Search for the cell housing the specified text and yield its (x, y) center coordinate. 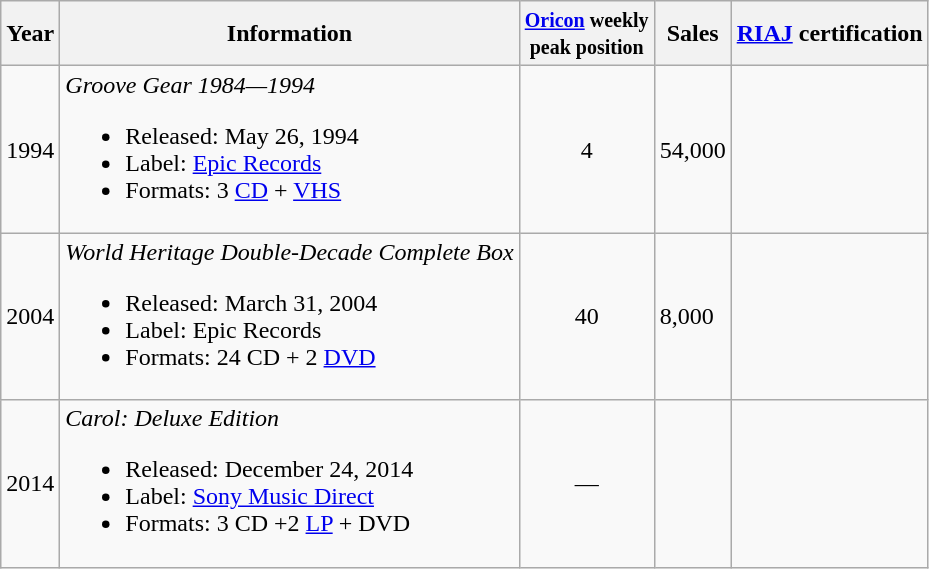
Sales (692, 34)
1994 (30, 150)
8,000 (692, 316)
4 (586, 150)
40 (586, 316)
— (586, 484)
Carol: Deluxe EditionReleased: December 24, 2014Label: Sony Music DirectFormats: 3 CD +2 LP + DVD (290, 484)
RIAJ certification (830, 34)
Oricon weeklypeak position (586, 34)
2014 (30, 484)
Information (290, 34)
Groove Gear 1984—1994Released: May 26, 1994Label: Epic RecordsFormats: 3 CD + VHS (290, 150)
54,000 (692, 150)
2004 (30, 316)
Year (30, 34)
World Heritage Double-Decade Complete BoxReleased: March 31, 2004Label: Epic RecordsFormats: 24 CD + 2 DVD (290, 316)
